Locate the cell with the specified text and output its (X, Y) center coordinate. 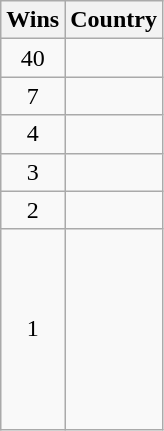
40 (33, 58)
1 (33, 329)
3 (33, 172)
4 (33, 134)
2 (33, 210)
Wins (33, 20)
7 (33, 96)
Country (114, 20)
